Find where the given text appears and provide that cell's center as (X, Y) coordinate. 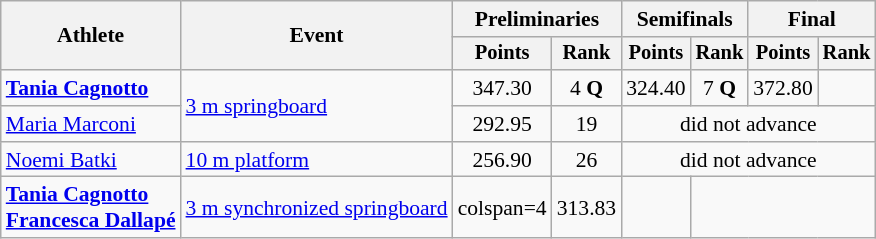
Tania CagnottoFrancesca Dallapé (91, 208)
Final (812, 19)
Noemi Batki (91, 160)
313.83 (586, 208)
Semifinals (684, 19)
Tania Cagnotto (91, 88)
Maria Marconi (91, 124)
372.80 (782, 88)
347.30 (502, 88)
324.40 (656, 88)
10 m platform (317, 160)
colspan=4 (502, 208)
292.95 (502, 124)
3 m synchronized springboard (317, 208)
3 m springboard (317, 106)
Event (317, 36)
Preliminaries (538, 19)
256.90 (502, 160)
19 (586, 124)
26 (586, 160)
7 Q (720, 88)
4 Q (586, 88)
Athlete (91, 36)
